Locate the cell with the specified text and output its [X, Y] center coordinate. 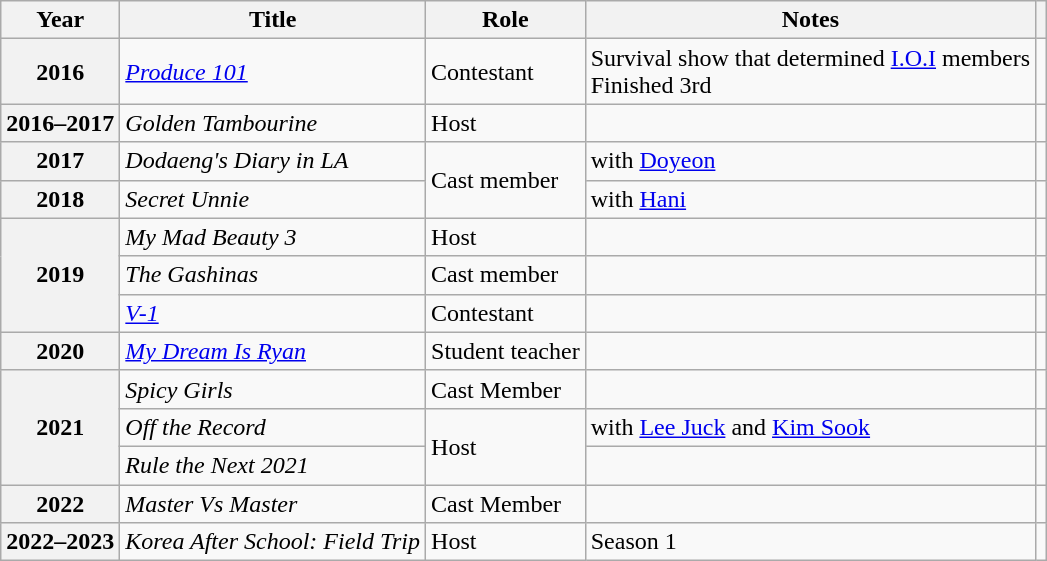
2021 [60, 427]
with Doyeon [810, 161]
2017 [60, 161]
Dodaeng's Diary in LA [273, 161]
Secret Unnie [273, 199]
Off the Record [273, 427]
My Mad Beauty 3 [273, 237]
Notes [810, 20]
with Lee Juck and Kim Sook [810, 427]
2022 [60, 503]
2019 [60, 275]
Golden Tambourine [273, 123]
Role [506, 20]
Student teacher [506, 351]
2020 [60, 351]
Survival show that determined I.O.I membersFinished 3rd [810, 72]
Season 1 [810, 542]
The Gashinas [273, 275]
2018 [60, 199]
My Dream Is Ryan [273, 351]
2016 [60, 72]
2016–2017 [60, 123]
Master Vs Master [273, 503]
Spicy Girls [273, 389]
Year [60, 20]
Produce 101 [273, 72]
Title [273, 20]
Korea After School: Field Trip [273, 542]
Rule the Next 2021 [273, 465]
2022–2023 [60, 542]
V-1 [273, 313]
with Hani [810, 199]
